Scan for the cell matching the given text and deliver its [X, Y] coordinate at center. 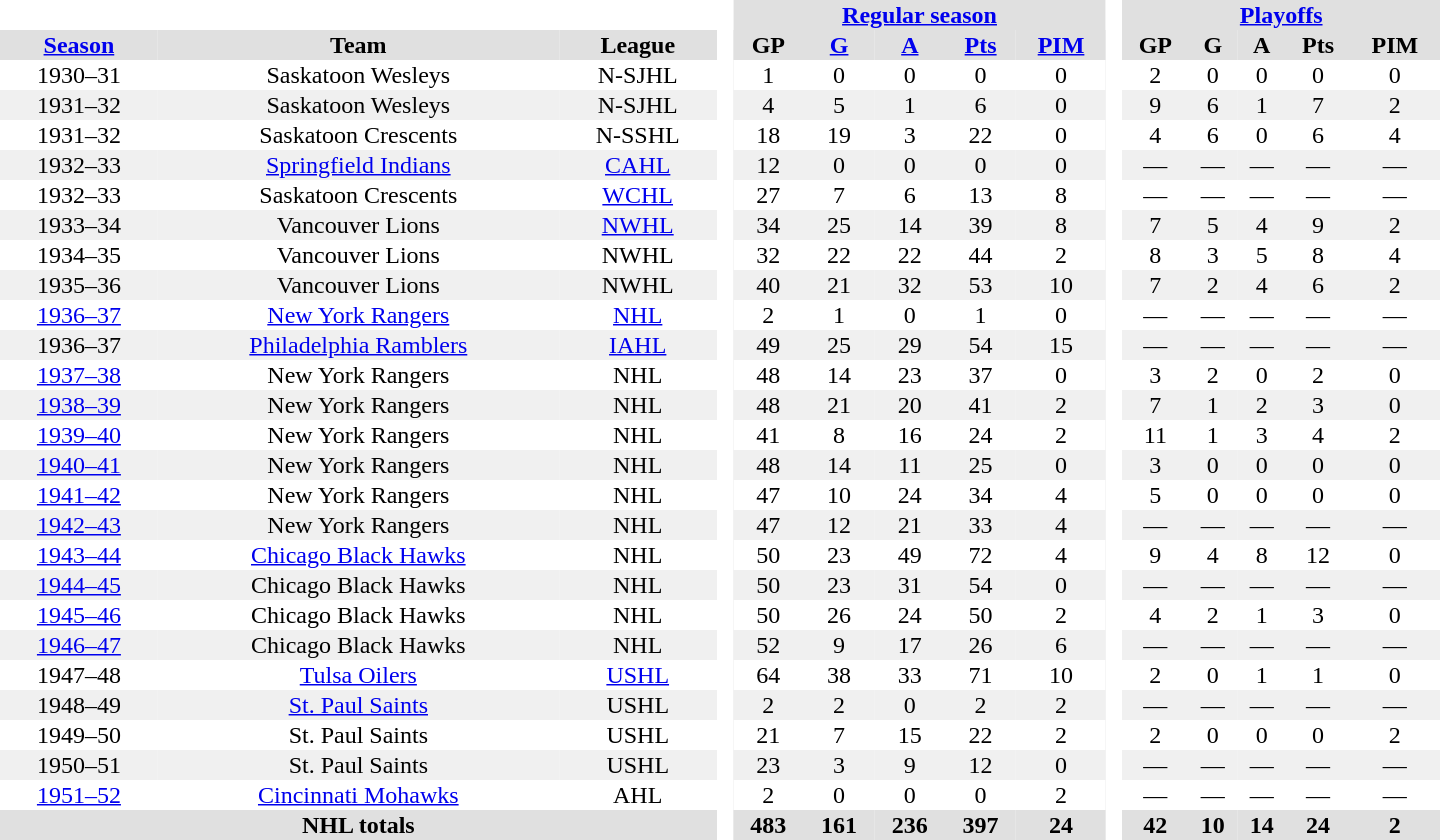
NHL totals [358, 825]
1948–49 [79, 705]
236 [910, 825]
1940–41 [79, 465]
29 [910, 345]
1938–39 [79, 405]
Philadelphia Ramblers [358, 345]
13 [980, 195]
1934–35 [79, 255]
CAHL [638, 165]
27 [768, 195]
WCHL [638, 195]
53 [980, 285]
72 [980, 555]
1939–40 [79, 435]
1951–52 [79, 795]
31 [910, 585]
1944–45 [79, 585]
1937–38 [79, 375]
161 [840, 825]
64 [768, 675]
1930–31 [79, 75]
Tulsa Oilers [358, 675]
16 [910, 435]
483 [768, 825]
Springfield Indians [358, 165]
1943–44 [79, 555]
Team [358, 45]
40 [768, 285]
38 [840, 675]
Playoffs [1281, 15]
1949–50 [79, 735]
1947–48 [79, 675]
Season [79, 45]
39 [980, 225]
1935–36 [79, 285]
44 [980, 255]
1933–34 [79, 225]
1942–43 [79, 525]
52 [768, 645]
1950–51 [79, 765]
Cincinnati Mohawks [358, 795]
17 [910, 645]
1946–47 [79, 645]
71 [980, 675]
20 [910, 405]
42 [1155, 825]
1945–46 [79, 615]
1941–42 [79, 495]
AHL [638, 795]
Regular season [920, 15]
37 [980, 375]
IAHL [638, 345]
League [638, 45]
N-SSHL [638, 135]
19 [840, 135]
397 [980, 825]
18 [768, 135]
